Capture the cell that displays the provided text and extract its [X, Y] central coordinate. 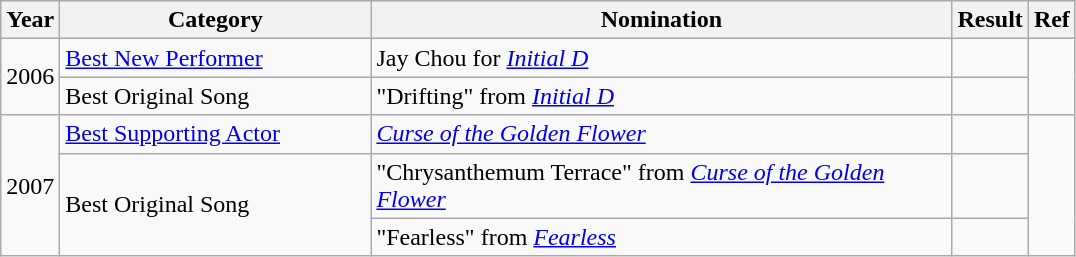
Best New Performer [216, 58]
"Fearless" from Fearless [662, 237]
Year [30, 20]
2007 [30, 186]
"Chrysanthemum Terrace" from Curse of the Golden Flower [662, 186]
Result [990, 20]
"Drifting" from Initial D [662, 96]
Jay Chou for Initial D [662, 58]
Best Supporting Actor [216, 134]
Ref [1052, 20]
Category [216, 20]
Curse of the Golden Flower [662, 134]
2006 [30, 77]
Nomination [662, 20]
